Return the [X, Y] coordinate for the center point of the cell that contains the specified text.  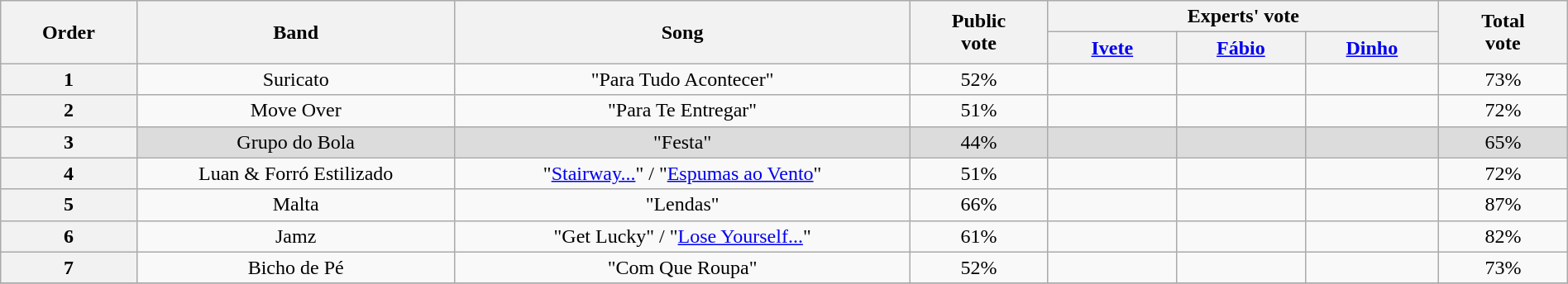
"Stairway..." / "Espumas ao Vento" [682, 173]
Ivete [1112, 48]
"Para Tudo Acontecer" [682, 79]
87% [1503, 205]
Bicho de Pé [296, 267]
"Get Lucky" / "Lose Yourself..." [682, 236]
Luan & Forró Estilizado [296, 173]
Jamz [296, 236]
Grupo do Bola [296, 142]
7 [69, 267]
"Festa" [682, 142]
Experts' vote [1243, 17]
"Com Que Roupa" [682, 267]
61% [979, 236]
66% [979, 205]
Song [682, 32]
Dinho [1371, 48]
4 [69, 173]
82% [1503, 236]
Publicvote [979, 32]
Band [296, 32]
"Lendas" [682, 205]
2 [69, 111]
3 [69, 142]
44% [979, 142]
65% [1503, 142]
Move Over [296, 111]
Suricato [296, 79]
Totalvote [1503, 32]
Malta [296, 205]
6 [69, 236]
"Para Te Entregar" [682, 111]
Fábio [1241, 48]
1 [69, 79]
Order [69, 32]
5 [69, 205]
